Determine the (x, y) coordinate at the center of the cell enclosing the given text.  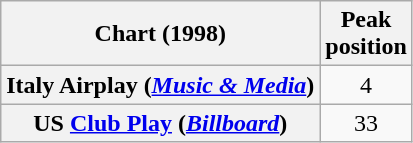
Peakposition (366, 34)
US Club Play (Billboard) (160, 123)
Chart (1998) (160, 34)
33 (366, 123)
4 (366, 85)
Italy Airplay (Music & Media) (160, 85)
